Search for the cell housing the specified text and yield its [X, Y] center coordinate. 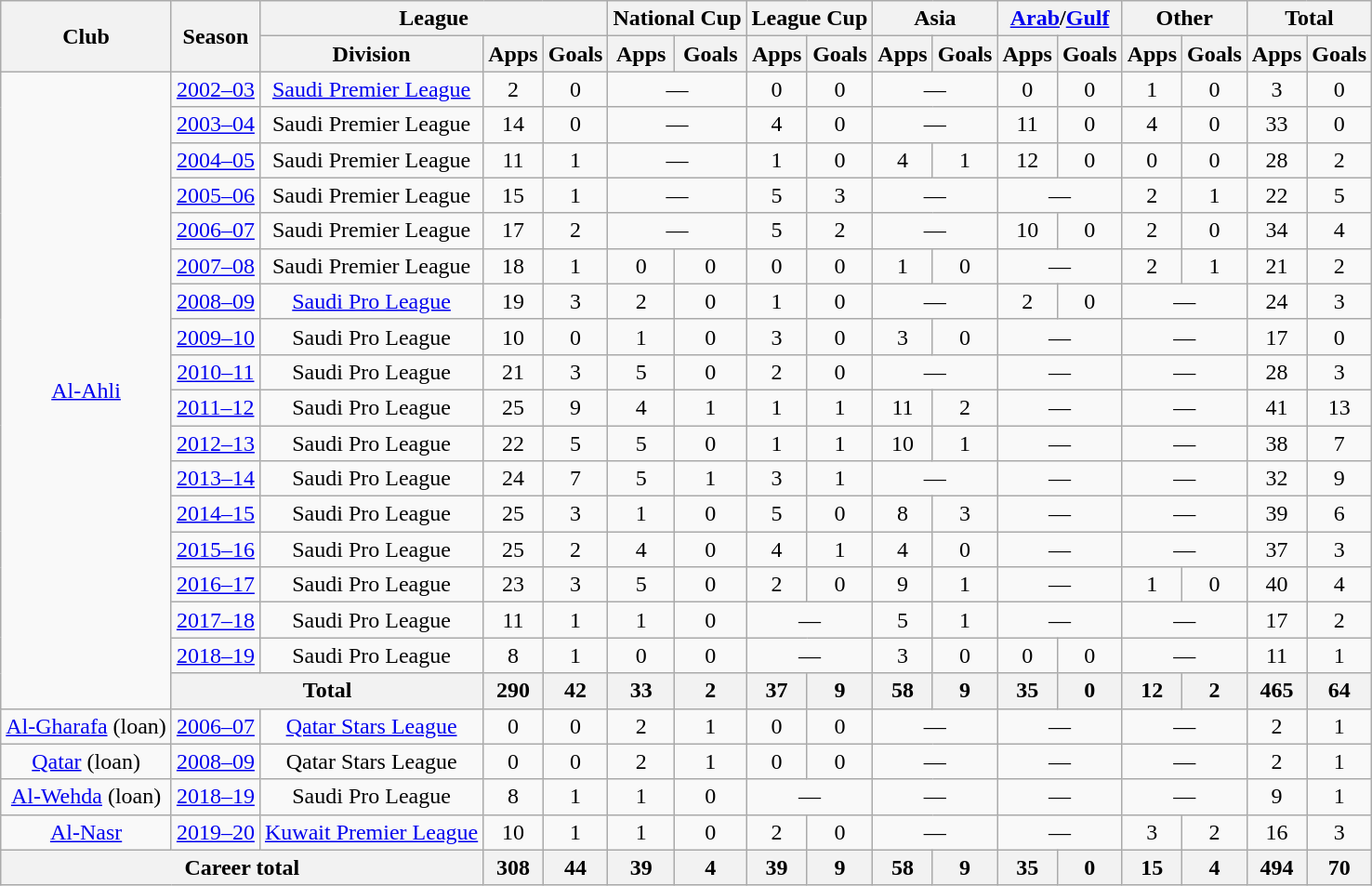
National Cup [677, 19]
2012–13 [216, 443]
2011–12 [216, 407]
Division [371, 54]
70 [1339, 867]
Al-Gharafa (loan) [86, 726]
Asia [935, 19]
40 [1276, 585]
2009–10 [216, 337]
2015–16 [216, 549]
38 [1276, 443]
13 [1339, 407]
34 [1276, 231]
494 [1276, 867]
16 [1276, 832]
44 [575, 867]
2014–15 [216, 514]
Other [1184, 19]
465 [1276, 691]
64 [1339, 691]
Season [216, 36]
League Cup [810, 19]
2016–17 [216, 585]
23 [513, 585]
Kuwait Premier League [371, 832]
14 [513, 125]
290 [513, 691]
18 [513, 266]
2013–14 [216, 479]
42 [575, 691]
2005–06 [216, 195]
Career total [242, 867]
2002–03 [216, 89]
2010–11 [216, 372]
Al-Wehda (loan) [86, 797]
Al-Ahli [86, 390]
Arab/Gulf [1060, 19]
Al-Nasr [86, 832]
2017–18 [216, 620]
32 [1276, 479]
308 [513, 867]
41 [1276, 407]
League [433, 19]
19 [513, 301]
Club [86, 36]
Qatar (loan) [86, 761]
2019–20 [216, 832]
2004–05 [216, 160]
2007–08 [216, 266]
2003–04 [216, 125]
6 [1339, 514]
